Provide the [x, y] coordinate of the cell's center where the given text is located.  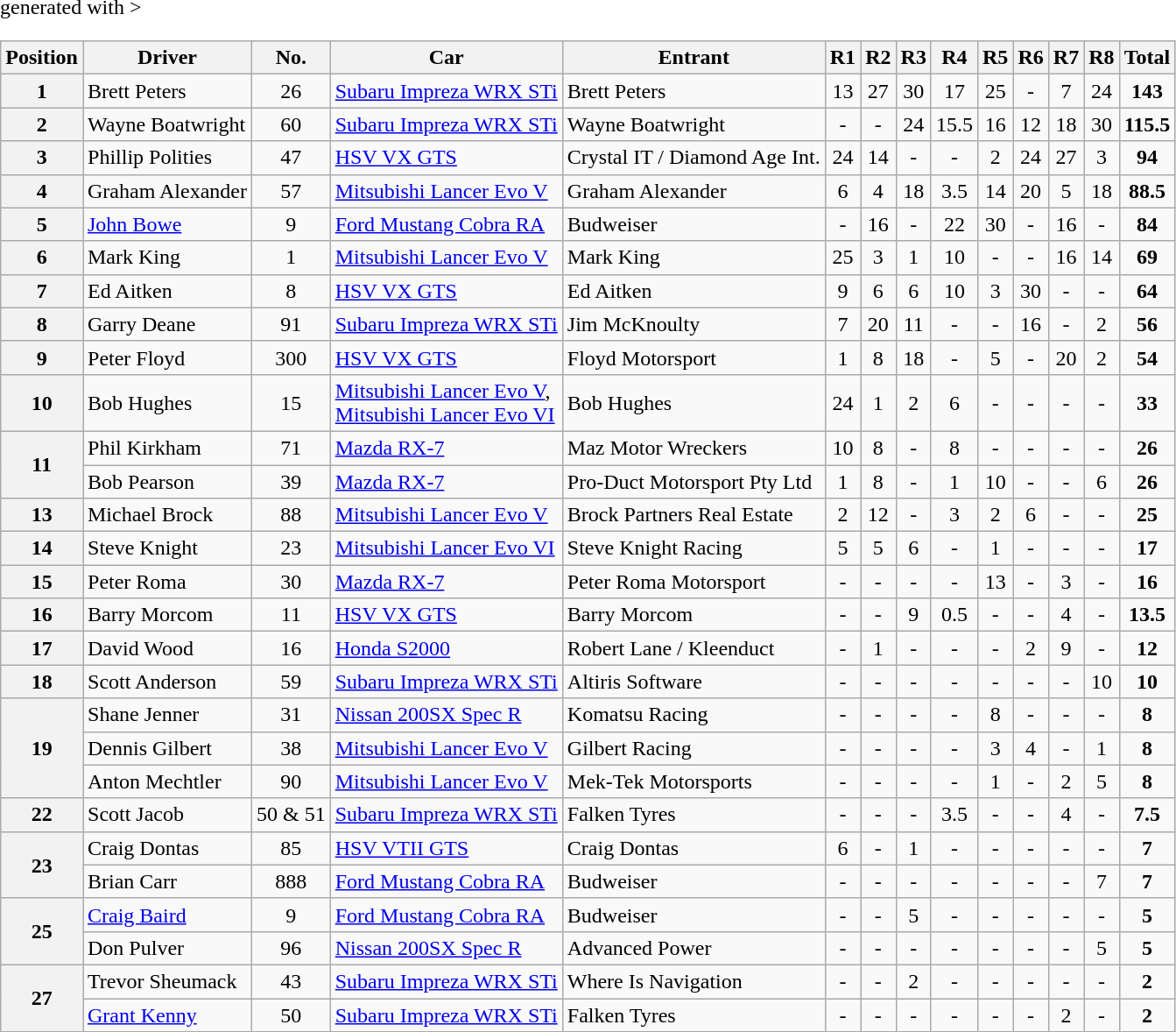
Scott Anderson [166, 682]
54 [1147, 357]
Brian Carr [166, 881]
Komatsu Racing [694, 715]
Position [42, 58]
Total [1147, 58]
59 [291, 682]
Steve Knight [166, 548]
Mitsubishi Lancer Evo V,Mitsubishi Lancer Evo VI [447, 403]
Scott Jacob [166, 815]
94 [1147, 158]
13.5 [1147, 615]
Dennis Gilbert [166, 748]
Shane Jenner [166, 715]
Driver [166, 58]
115.5 [1147, 124]
Floyd Motorsport [694, 357]
88.5 [1147, 191]
69 [1147, 258]
85 [291, 848]
Steve Knight Racing [694, 548]
50 & 51 [291, 815]
Garry Deane [166, 324]
19 [42, 748]
50 [291, 1015]
Jim McKnoulty [694, 324]
56 [1147, 324]
31 [291, 715]
Peter Roma Motorsport [694, 582]
R1 [842, 58]
Advanced Power [694, 948]
R2 [878, 58]
No. [291, 58]
Entrant [694, 58]
Crystal IT / Diamond Age Int. [694, 158]
John Bowe [166, 224]
Peter Roma [166, 582]
R6 [1031, 58]
Phil Kirkham [166, 448]
Where Is Navigation [694, 981]
Phillip Polities [166, 158]
HSV VTII GTS [447, 848]
90 [291, 781]
Craig Baird [166, 915]
91 [291, 324]
96 [291, 948]
64 [1147, 291]
R5 [995, 58]
Car [447, 58]
R7 [1066, 58]
84 [1147, 224]
Trevor Sheumack [166, 981]
Mek-Tek Motorsports [694, 781]
R4 [954, 58]
R3 [913, 58]
Anton Mechtler [166, 781]
38 [291, 748]
Pro-Duct Motorsport Pty Ltd [694, 481]
Altiris Software [694, 682]
7.5 [1147, 815]
Brock Partners Real Estate [694, 515]
47 [291, 158]
888 [291, 881]
33 [1147, 403]
David Wood [166, 648]
88 [291, 515]
57 [291, 191]
71 [291, 448]
Mitsubishi Lancer Evo VI [447, 548]
Honda S2000 [447, 648]
0.5 [954, 615]
Bob Pearson [166, 481]
39 [291, 481]
300 [291, 357]
Peter Floyd [166, 357]
R8 [1102, 58]
Michael Brock [166, 515]
Maz Motor Wreckers [694, 448]
143 [1147, 91]
15.5 [954, 124]
Gilbert Racing [694, 748]
43 [291, 981]
Robert Lane / Kleenduct [694, 648]
Don Pulver [166, 948]
60 [291, 124]
Grant Kenny [166, 1015]
